Return the (x, y) coordinate for the center point of the cell that contains the specified text.  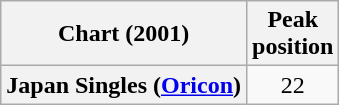
Chart (2001) (124, 34)
22 (293, 85)
Japan Singles (Oricon) (124, 85)
Peakposition (293, 34)
